Pinpoint the cell where the given text exists, returning its (X, Y) midpoint coordinate. 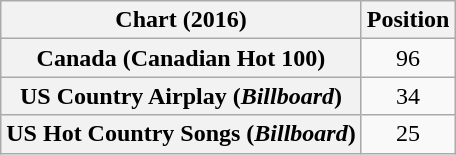
Chart (2016) (181, 20)
34 (408, 96)
US Country Airplay (Billboard) (181, 96)
Canada (Canadian Hot 100) (181, 58)
US Hot Country Songs (Billboard) (181, 134)
96 (408, 58)
25 (408, 134)
Position (408, 20)
